Extract the (X, Y) coordinate from the center of the cell holding the provided text.  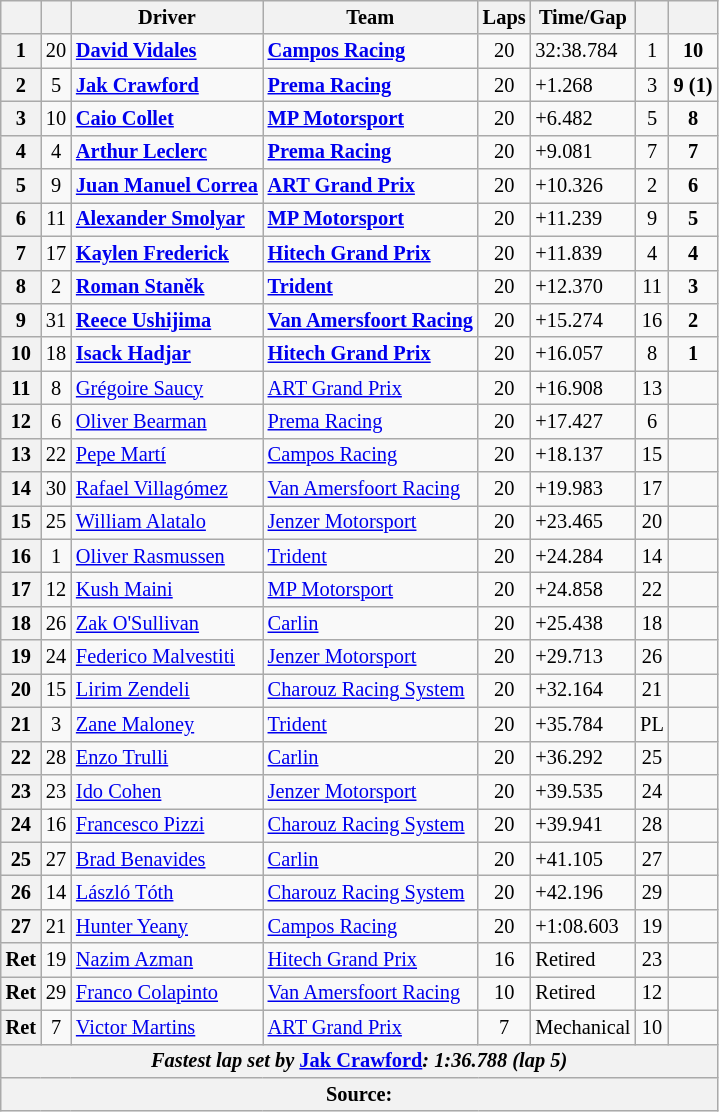
Isack Hadjar (167, 354)
Pepe Martí (167, 455)
+23.465 (584, 522)
+35.784 (584, 724)
+9.081 (584, 152)
Reece Ushijima (167, 320)
+1:08.603 (584, 926)
+10.326 (584, 186)
Grégoire Saucy (167, 388)
Juan Manuel Correa (167, 186)
Alexander Smolyar (167, 219)
Oliver Rasmussen (167, 556)
+41.105 (584, 859)
Ido Cohen (167, 791)
Fastest lap set by Jak Crawford: 1:36.788 (lap 5) (360, 1061)
Team (370, 17)
Brad Benavides (167, 859)
+39.941 (584, 825)
David Vidales (167, 51)
Zane Maloney (167, 724)
PL (652, 724)
+19.983 (584, 489)
+42.196 (584, 892)
+25.438 (584, 623)
Lirim Zendeli (167, 690)
Time/Gap (584, 17)
+11.839 (584, 253)
9 (1) (694, 85)
Zak O'Sullivan (167, 623)
Driver (167, 17)
+15.274 (584, 320)
+1.268 (584, 85)
Laps (504, 17)
+29.713 (584, 657)
William Alatalo (167, 522)
+11.239 (584, 219)
Jak Crawford (167, 85)
+18.137 (584, 455)
Kush Maini (167, 589)
+12.370 (584, 287)
Federico Malvestiti (167, 657)
Caio Collet (167, 118)
Rafael Villagómez (167, 489)
32:38.784 (584, 51)
+32.164 (584, 690)
30 (56, 489)
+16.057 (584, 354)
+39.535 (584, 791)
+24.858 (584, 589)
Oliver Bearman (167, 421)
+16.908 (584, 388)
+17.427 (584, 421)
Francesco Pizzi (167, 825)
Franco Colapinto (167, 993)
Hunter Yeany (167, 926)
Arthur Leclerc (167, 152)
Nazim Azman (167, 960)
Source: (360, 1094)
Enzo Trulli (167, 758)
+36.292 (584, 758)
+6.482 (584, 118)
31 (56, 320)
Roman Staněk (167, 287)
Mechanical (584, 1027)
László Tóth (167, 892)
Kaylen Frederick (167, 253)
+24.284 (584, 556)
Victor Martins (167, 1027)
